Return [X, Y] of the center of cell containing provided text 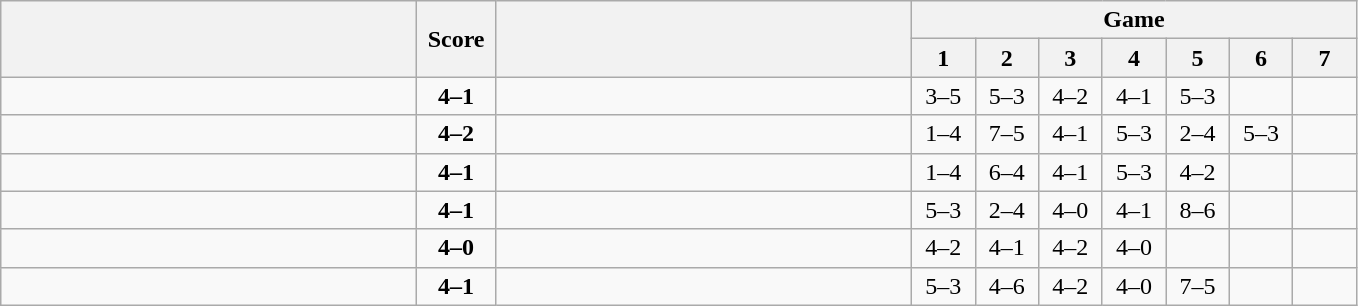
Game [1134, 20]
4 [1134, 58]
8–6 [1198, 210]
7 [1325, 58]
2 [1007, 58]
3 [1071, 58]
5 [1198, 58]
4–6 [1007, 286]
3–5 [943, 96]
6–4 [1007, 172]
Score [456, 39]
1 [943, 58]
6 [1261, 58]
